From the cell containing the given text, extract its center point as (X, Y) coordinate. 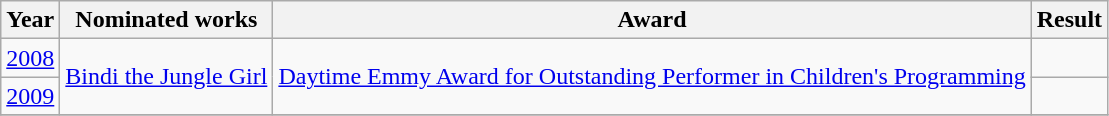
Award (652, 20)
Daytime Emmy Award for Outstanding Performer in Children's Programming (652, 77)
Bindi the Jungle Girl (166, 77)
Result (1069, 20)
Nominated works (166, 20)
2008 (30, 58)
2009 (30, 96)
Year (30, 20)
